Search for the cell housing the specified text and yield its [x, y] center coordinate. 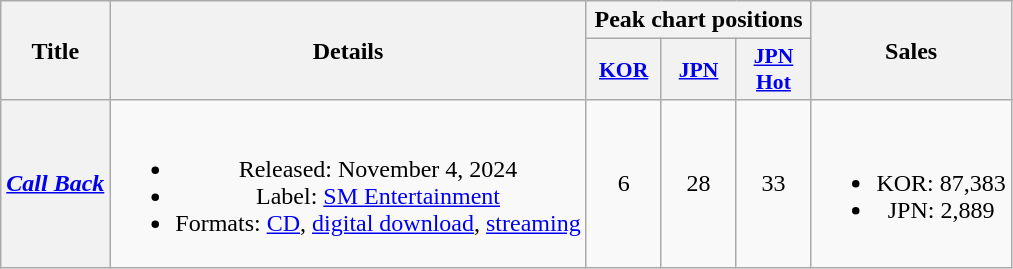
KOR: 87,383JPN: 2,889 [911, 184]
Peak chart positions [698, 20]
Sales [911, 50]
JPNHot [774, 70]
Released: November 4, 2024Label: SM EntertainmentFormats: CD, digital download, streaming [348, 184]
Call Back [56, 184]
33 [774, 184]
Details [348, 50]
KOR [624, 70]
6 [624, 184]
JPN [698, 70]
Title [56, 50]
28 [698, 184]
